Capture the cell that displays the provided text and extract its (X, Y) central coordinate. 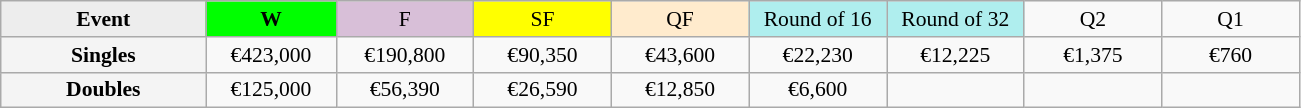
Event (104, 19)
€56,390 (405, 90)
€1,375 (1093, 55)
€125,000 (271, 90)
€22,230 (818, 55)
€760 (1231, 55)
Q1 (1231, 19)
€190,800 (405, 55)
W (271, 19)
Singles (104, 55)
Round of 32 (955, 19)
€90,350 (543, 55)
SF (543, 19)
€12,850 (680, 90)
F (405, 19)
€6,600 (818, 90)
€423,000 (271, 55)
€43,600 (680, 55)
Doubles (104, 90)
€12,225 (955, 55)
Round of 16 (818, 19)
Q2 (1093, 19)
QF (680, 19)
€26,590 (543, 90)
